For the text-containing cell, return its midpoint in (X, Y) coordinate format. 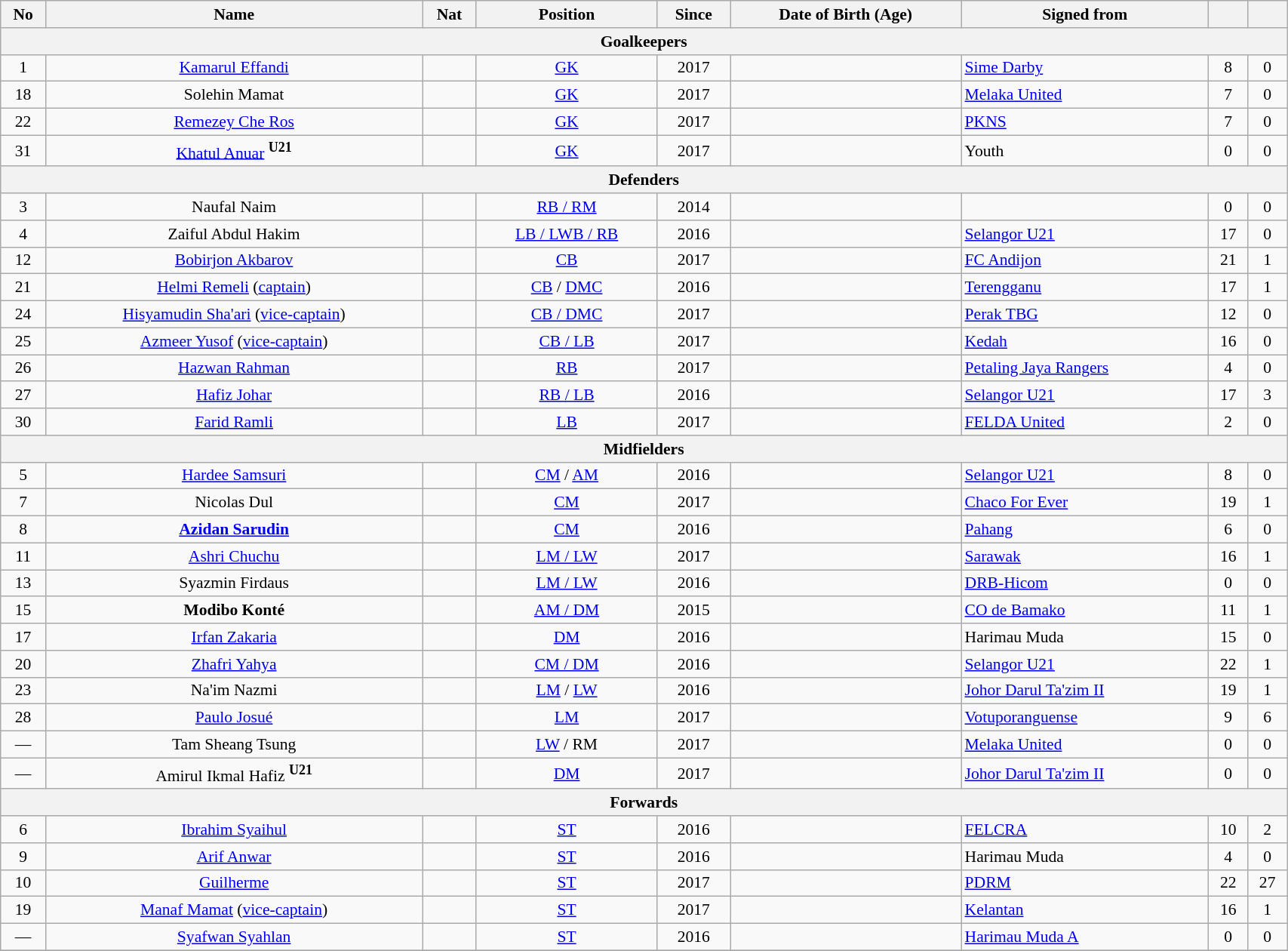
PKNS (1085, 122)
CM / AM (567, 475)
Youth (1085, 151)
Petaling Jaya Rangers (1085, 368)
Guilherme (234, 884)
Harimau Muda A (1085, 937)
Azmeer Yusof (vice-captain) (234, 341)
FELCRA (1085, 829)
DRB-Hicom (1085, 583)
Perak TBG (1085, 315)
Kamarul Effandi (234, 68)
Farid Ramli (234, 422)
Tam Sheang Tsung (234, 745)
25 (23, 341)
Forwards (644, 803)
23 (23, 691)
24 (23, 315)
Irfan Zakaria (234, 637)
2014 (694, 207)
Nicolas Dul (234, 503)
RB (567, 368)
CB (567, 260)
Syazmin Firdaus (234, 583)
Naufal Naim (234, 207)
20 (23, 664)
Khatul Anuar U21 (234, 151)
Hardee Samsuri (234, 475)
Kelantan (1085, 910)
Ashri Chuchu (234, 556)
FELDA United (1085, 422)
30 (23, 422)
Position (567, 14)
Hisyamudin Sha'ari (vice-captain) (234, 315)
18 (23, 95)
Hafiz Johar (234, 395)
Paulo Josué (234, 718)
AM / DM (567, 611)
Goalkeepers (644, 42)
Date of Birth (Age) (846, 14)
Hazwan Rahman (234, 368)
PDRM (1085, 884)
CB / LB (567, 341)
Kedah (1085, 341)
Sime Darby (1085, 68)
Remezey Che Ros (234, 122)
No (23, 14)
LB / LWB / RB (567, 234)
Midfielders (644, 449)
Nat (450, 14)
Modibo Konté (234, 611)
Zhafri Yahya (234, 664)
CM / DM (567, 664)
Na'im Nazmi (234, 691)
Since (694, 14)
LW / RM (567, 745)
Solehin Mamat (234, 95)
Chaco For Ever (1085, 503)
Pahang (1085, 530)
Zaiful Abdul Hakim (234, 234)
Bobirjon Akbarov (234, 260)
Votuporanguense (1085, 718)
Helmi Remeli (captain) (234, 288)
Sarawak (1085, 556)
28 (23, 718)
Amirul Ikmal Hafiz U21 (234, 773)
RB / LB (567, 395)
RB / RM (567, 207)
LM (567, 718)
Ibrahim Syaihul (234, 829)
Name (234, 14)
CO de Bamako (1085, 611)
Syafwan Syahlan (234, 937)
13 (23, 583)
2015 (694, 611)
Signed from (1085, 14)
FC Andijon (1085, 260)
5 (23, 475)
Azidan Sarudin (234, 530)
Terengganu (1085, 288)
Manaf Mamat (vice-captain) (234, 910)
LB (567, 422)
26 (23, 368)
31 (23, 151)
Defenders (644, 180)
Arif Anwar (234, 857)
